Return the [X, Y] coordinate for the center point of the cell that contains the specified text.  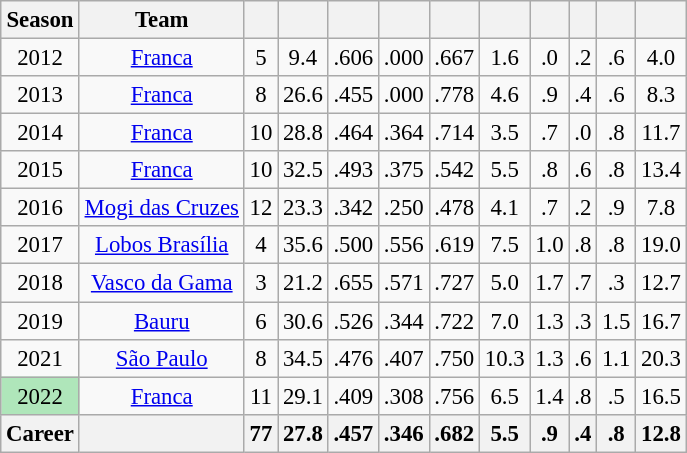
7.5 [504, 245]
34.5 [303, 358]
.476 [353, 358]
.344 [404, 321]
Lobos Brasília [162, 245]
21.2 [303, 283]
2014 [40, 133]
32.5 [303, 170]
.464 [353, 133]
Mogi das Cruzes [162, 208]
2017 [40, 245]
.308 [404, 396]
1.6 [504, 58]
.571 [404, 283]
30.6 [303, 321]
Season [40, 20]
1.4 [550, 396]
16.7 [661, 321]
26.6 [303, 95]
11.7 [661, 133]
.756 [454, 396]
3.5 [504, 133]
.655 [353, 283]
2016 [40, 208]
2018 [40, 283]
.250 [404, 208]
.542 [454, 170]
6 [260, 321]
.409 [353, 396]
.342 [353, 208]
.500 [353, 245]
4 [260, 245]
.526 [353, 321]
27.8 [303, 433]
10.3 [504, 358]
.682 [454, 433]
11 [260, 396]
Bauru [162, 321]
35.6 [303, 245]
1.5 [616, 321]
.346 [404, 433]
12.8 [661, 433]
São Paulo [162, 358]
12 [260, 208]
.667 [454, 58]
12.7 [661, 283]
19.0 [661, 245]
.455 [353, 95]
5.0 [504, 283]
4.6 [504, 95]
8.3 [661, 95]
2012 [40, 58]
1.0 [550, 245]
3 [260, 283]
.493 [353, 170]
2022 [40, 396]
.727 [454, 283]
13.4 [661, 170]
.722 [454, 321]
5 [260, 58]
Vasco da Gama [162, 283]
Career [40, 433]
.556 [404, 245]
16.5 [661, 396]
.457 [353, 433]
Team [162, 20]
4.1 [504, 208]
28.8 [303, 133]
1.7 [550, 283]
7.8 [661, 208]
.714 [454, 133]
.364 [404, 133]
.778 [454, 95]
20.3 [661, 358]
2019 [40, 321]
1.1 [616, 358]
77 [260, 433]
2013 [40, 95]
.375 [404, 170]
.5 [616, 396]
7.0 [504, 321]
.478 [454, 208]
23.3 [303, 208]
2021 [40, 358]
9.4 [303, 58]
.619 [454, 245]
.606 [353, 58]
2015 [40, 170]
.750 [454, 358]
4.0 [661, 58]
29.1 [303, 396]
6.5 [504, 396]
.407 [404, 358]
